Identify which cell holds the provided text, then report its [x, y] central coordinate. 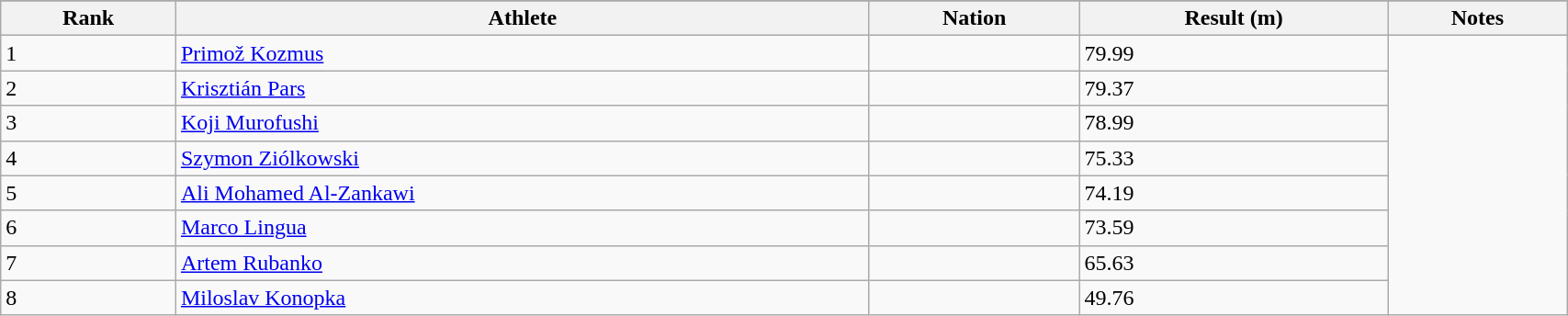
75.33 [1234, 158]
Miloslav Konopka [522, 298]
Szymon Ziólkowski [522, 158]
7 [88, 263]
Athlete [522, 18]
5 [88, 193]
1 [88, 53]
Result (m) [1234, 18]
3 [88, 123]
74.19 [1234, 193]
Koji Murofushi [522, 123]
79.37 [1234, 88]
Notes [1477, 18]
Nation [974, 18]
79.99 [1234, 53]
49.76 [1234, 298]
Krisztián Pars [522, 88]
Ali Mohamed Al-Zankawi [522, 193]
Primož Kozmus [522, 53]
8 [88, 298]
2 [88, 88]
65.63 [1234, 263]
78.99 [1234, 123]
73.59 [1234, 228]
4 [88, 158]
Artem Rubanko [522, 263]
Marco Lingua [522, 228]
6 [88, 228]
Rank [88, 18]
